Output the [x, y] coordinate of the center of the cell containing the given text.  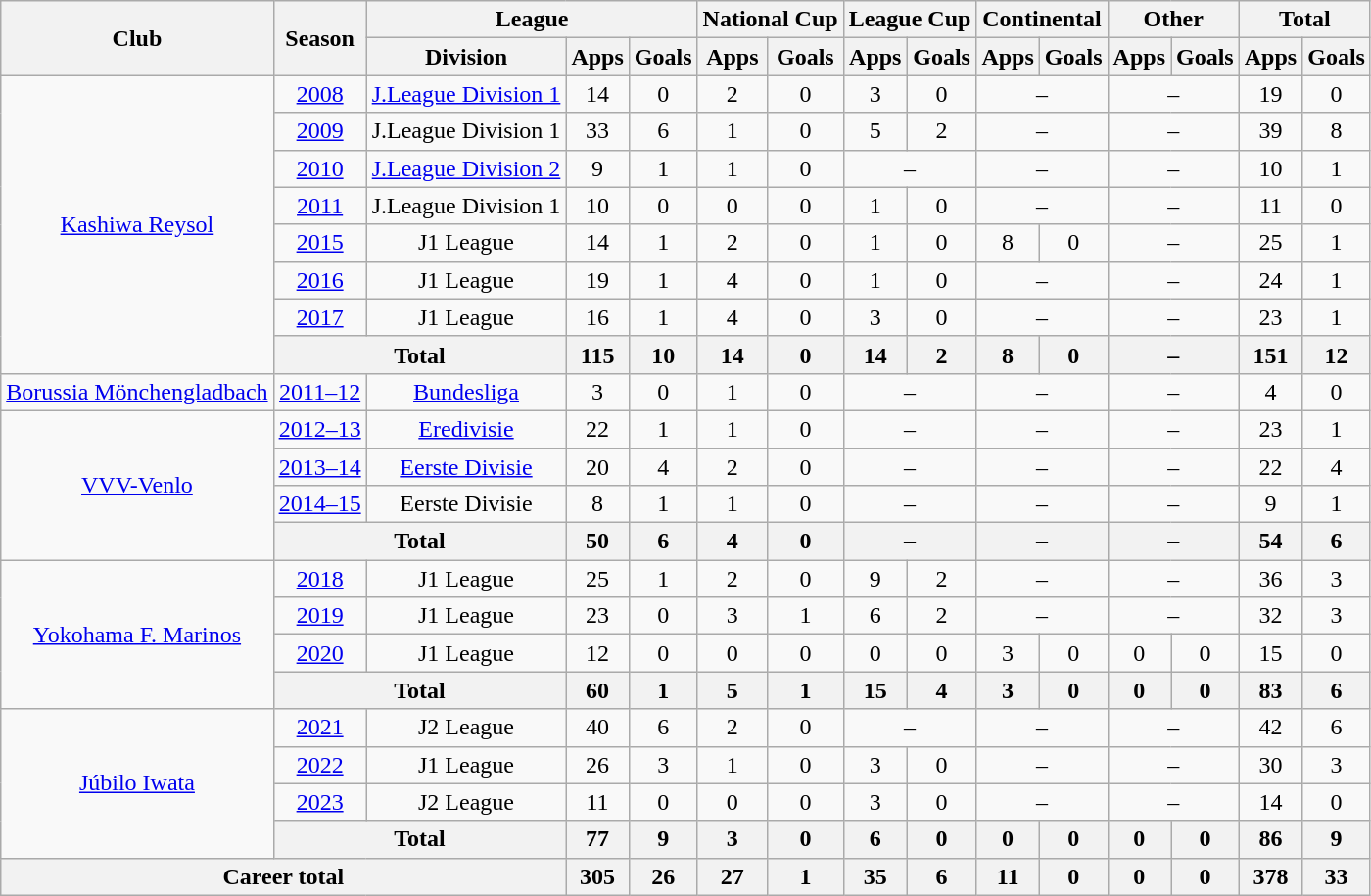
305 [597, 876]
2010 [319, 168]
36 [1270, 579]
32 [1270, 616]
League [532, 20]
39 [1270, 131]
50 [597, 542]
2011–12 [319, 392]
2019 [319, 616]
115 [597, 354]
83 [1270, 690]
VVV-Venlo [137, 485]
Bundesliga [466, 392]
40 [597, 728]
2023 [319, 802]
16 [597, 317]
2016 [319, 280]
Eredivisie [466, 429]
Season [319, 38]
86 [1270, 839]
J.League Division 2 [466, 168]
378 [1270, 876]
2017 [319, 317]
77 [597, 839]
2018 [319, 579]
Continental [1042, 20]
151 [1270, 354]
2008 [319, 94]
Other [1173, 20]
20 [597, 467]
27 [733, 876]
2021 [319, 728]
2012–13 [319, 429]
2011 [319, 206]
National Cup [770, 20]
60 [597, 690]
2014–15 [319, 504]
24 [1270, 280]
Kashiwa Reysol [137, 224]
Club [137, 38]
Borussia Mönchengladbach [137, 392]
35 [875, 876]
2015 [319, 243]
54 [1270, 542]
Júbilo Iwata [137, 783]
2022 [319, 765]
2013–14 [319, 467]
2009 [319, 131]
42 [1270, 728]
Division [466, 57]
30 [1270, 765]
League Cup [910, 20]
Career total [284, 876]
Yokohama F. Marinos [137, 635]
2020 [319, 653]
